Capture the cell that displays the provided text and extract its (X, Y) central coordinate. 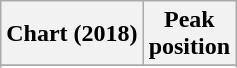
Chart (2018) (72, 34)
Peakposition (189, 34)
